Capture the cell that displays the provided text and extract its [X, Y] central coordinate. 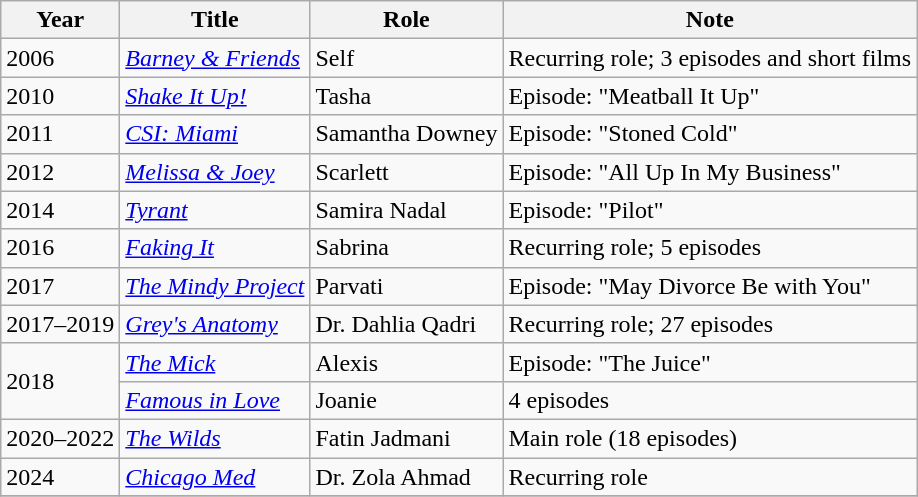
Recurring role; 3 episodes and short films [710, 58]
Episode: "The Juice" [710, 362]
Recurring role; 5 episodes [710, 248]
2014 [60, 210]
Faking It [215, 248]
Dr. Zola Ahmad [406, 477]
Episode: "Pilot" [710, 210]
Shake It Up! [215, 96]
Episode: "May Divorce Be with You" [710, 286]
Role [406, 20]
The Mindy Project [215, 286]
Main role (18 episodes) [710, 438]
2016 [60, 248]
2011 [60, 134]
Episode: "All Up In My Business" [710, 172]
Fatin Jadmani [406, 438]
Samantha Downey [406, 134]
CSI: Miami [215, 134]
Melissa & Joey [215, 172]
Grey's Anatomy [215, 324]
Joanie [406, 400]
Note [710, 20]
4 episodes [710, 400]
Title [215, 20]
Chicago Med [215, 477]
Recurring role [710, 477]
Famous in Love [215, 400]
Barney & Friends [215, 58]
Episode: "Stoned Cold" [710, 134]
Sabrina [406, 248]
Scarlett [406, 172]
The Mick [215, 362]
Parvati [406, 286]
2006 [60, 58]
Year [60, 20]
Alexis [406, 362]
2017–2019 [60, 324]
Samira Nadal [406, 210]
The Wilds [215, 438]
2012 [60, 172]
Tyrant [215, 210]
Dr. Dahlia Qadri [406, 324]
2018 [60, 381]
Self [406, 58]
Tasha [406, 96]
Episode: "Meatball It Up" [710, 96]
2017 [60, 286]
2020–2022 [60, 438]
2024 [60, 477]
Recurring role; 27 episodes [710, 324]
2010 [60, 96]
